Identify which cell holds the provided text, then report its (X, Y) central coordinate. 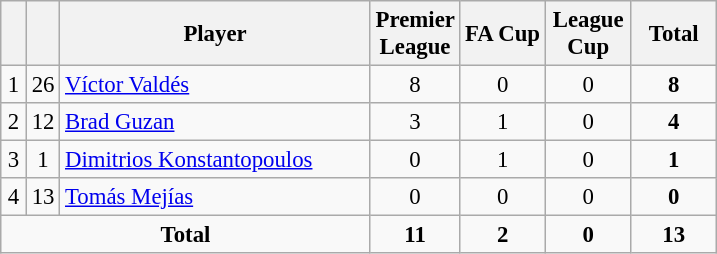
Víctor Valdés (216, 85)
Tomás Mejías (216, 197)
Player (216, 34)
26 (42, 85)
11 (414, 235)
League Cup (588, 34)
Premier League (414, 34)
FA Cup (503, 34)
12 (42, 122)
Brad Guzan (216, 122)
Dimitrios Konstantopoulos (216, 160)
